Scan for the cell matching the given text and deliver its [X, Y] coordinate at center. 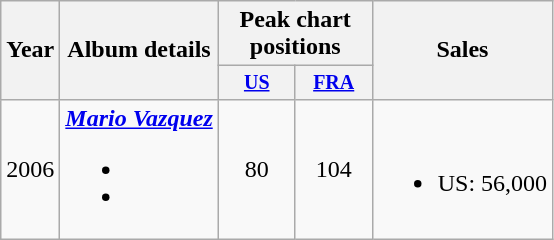
2006 [30, 169]
Year [30, 50]
80 [256, 169]
104 [334, 169]
Peak chart positions [295, 34]
Mario Vazquez [139, 169]
Sales [462, 50]
FRA [334, 82]
US [256, 82]
US: 56,000 [462, 169]
Album details [139, 50]
